Find where the given text appears and provide that cell's center as [x, y] coordinate. 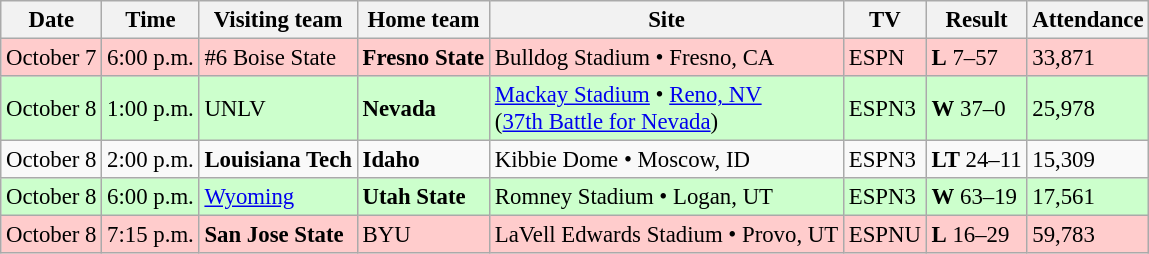
Mackay Stadium • Reno, NV(37th Battle for Nevada) [667, 108]
Fresno State [423, 58]
Romney Stadium • Logan, UT [667, 197]
TV [884, 20]
Visiting team [278, 20]
25,978 [1088, 108]
LaVell Edwards Stadium • Provo, UT [667, 235]
October 7 [52, 58]
Bulldog Stadium • Fresno, CA [667, 58]
7:15 p.m. [150, 235]
59,783 [1088, 235]
ESPNU [884, 235]
Utah State [423, 197]
UNLV [278, 108]
#6 Boise State [278, 58]
Louisiana Tech [278, 160]
Result [976, 20]
Kibbie Dome • Moscow, ID [667, 160]
Site [667, 20]
L 7–57 [976, 58]
W 37–0 [976, 108]
ESPN [884, 58]
1:00 p.m. [150, 108]
15,309 [1088, 160]
Date [52, 20]
LT 24–11 [976, 160]
BYU [423, 235]
Home team [423, 20]
Nevada [423, 108]
17,561 [1088, 197]
San Jose State [278, 235]
Wyoming [278, 197]
W 63–19 [976, 197]
33,871 [1088, 58]
L 16–29 [976, 235]
Time [150, 20]
Attendance [1088, 20]
2:00 p.m. [150, 160]
Idaho [423, 160]
